Capture the cell that displays the provided text and extract its (x, y) central coordinate. 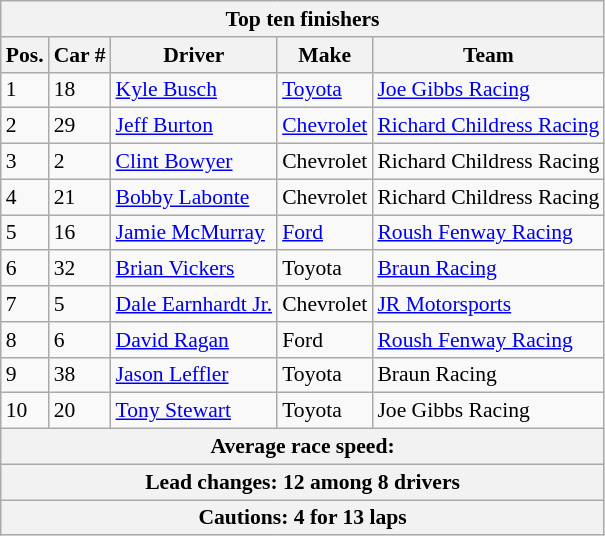
Clint Bowyer (194, 162)
Top ten finishers (303, 19)
29 (80, 126)
38 (80, 375)
Team (488, 55)
Cautions: 4 for 13 laps (303, 518)
Kyle Busch (194, 90)
Tony Stewart (194, 411)
3 (25, 162)
Jason Leffler (194, 375)
Dale Earnhardt Jr. (194, 304)
32 (80, 269)
18 (80, 90)
16 (80, 233)
20 (80, 411)
Make (324, 55)
Brian Vickers (194, 269)
4 (25, 197)
JR Motorsports (488, 304)
10 (25, 411)
David Ragan (194, 340)
Pos. (25, 55)
Jeff Burton (194, 126)
Average race speed: (303, 447)
9 (25, 375)
Bobby Labonte (194, 197)
Lead changes: 12 among 8 drivers (303, 482)
8 (25, 340)
Driver (194, 55)
Car # (80, 55)
7 (25, 304)
21 (80, 197)
Jamie McMurray (194, 233)
1 (25, 90)
